Locate the cell with the specified text and output its (x, y) center coordinate. 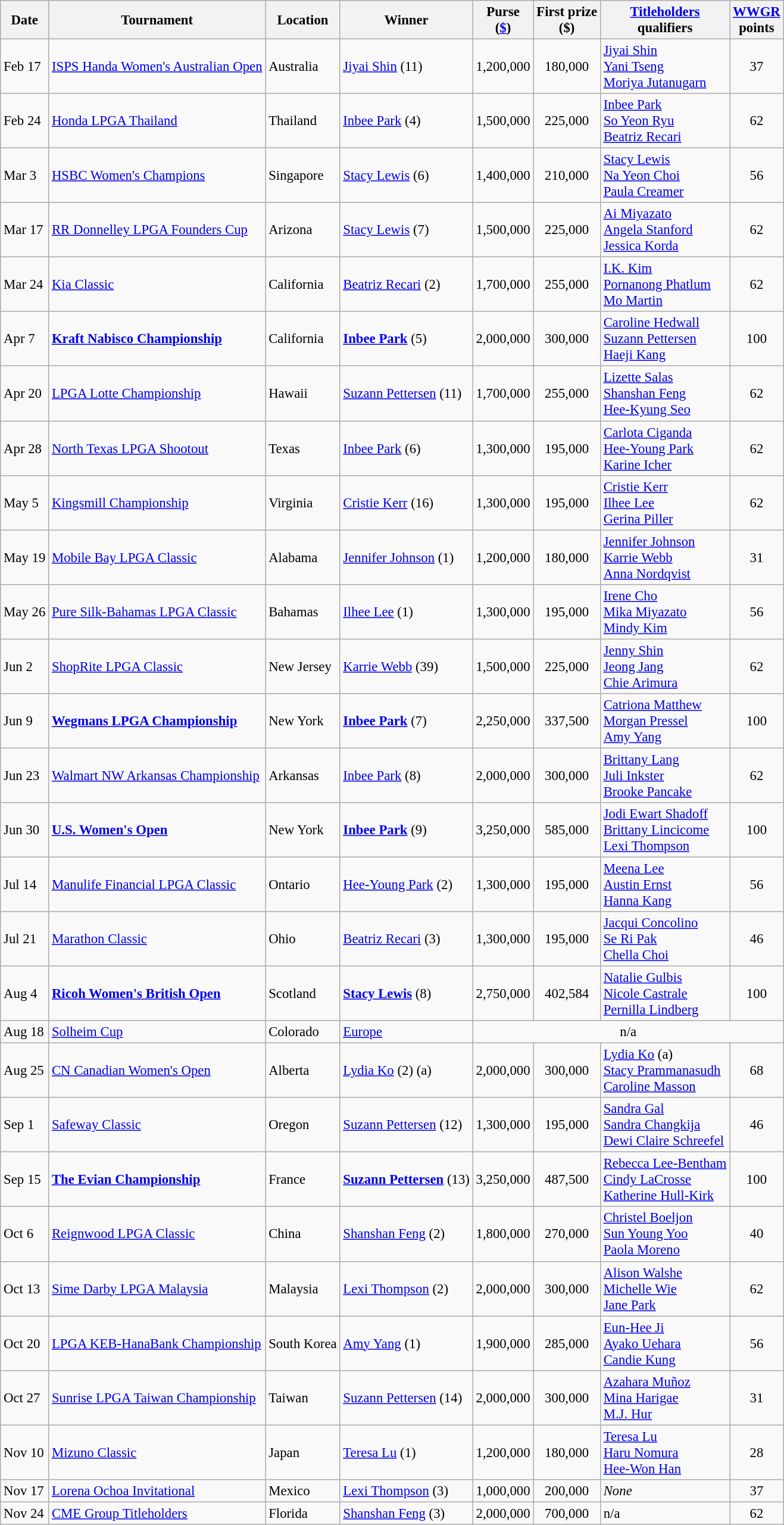
Lizette Salas Shanshan Feng Hee-Kyung Seo (664, 394)
Purse($) (503, 20)
ISPS Handa Women's Australian Open (157, 67)
I.K. Kim Pornanong Phatlum Mo Martin (664, 285)
Irene Cho Mika Miyazato Mindy Kim (664, 612)
2,250,000 (503, 721)
Japan (302, 1452)
Oct 20 (25, 1343)
Sandra Gal Sandra Changkija Dewi Claire Schreefel (664, 1125)
Nov 17 (25, 1491)
Hee-Young Park (2) (406, 884)
270,000 (567, 1234)
Carlota Ciganda Hee-Young Park Karine Icher (664, 448)
Inbee Park (5) (406, 339)
Jennifer Johnson (1) (406, 557)
Sime Darby LPGA Malaysia (157, 1289)
RR Donnelley LPGA Founders Cup (157, 230)
Mizuno Classic (157, 1452)
Mexico (302, 1491)
Sunrise LPGA Taiwan Championship (157, 1398)
ShopRite LPGA Classic (157, 666)
Location (302, 20)
Alabama (302, 557)
China (302, 1234)
Ricoh Women's British Open (157, 994)
285,000 (567, 1343)
Rebecca Lee-Bentham Cindy LaCrosse Katherine Hull-Kirk (664, 1180)
Suzann Pettersen (13) (406, 1180)
Ontario (302, 884)
Kia Classic (157, 285)
Feb 24 (25, 121)
Oregon (302, 1125)
South Korea (302, 1343)
Aug 4 (25, 994)
Amy Yang (1) (406, 1343)
Wegmans LPGA Championship (157, 721)
Tournament (157, 20)
2,750,000 (503, 994)
Jodi Ewart Shadoff Brittany Lincicome Lexi Thompson (664, 830)
68 (757, 1071)
Jun 2 (25, 666)
May 19 (25, 557)
487,500 (567, 1180)
Caroline Hedwall Suzann Pettersen Haeji Kang (664, 339)
Kingsmill Championship (157, 503)
Safeway Classic (157, 1125)
New Jersey (302, 666)
Meena Lee Austin Ernst Hanna Kang (664, 884)
28 (757, 1452)
Titleholdersqualifiers (664, 20)
Jiyai Shin (11) (406, 67)
Jennifer Johnson Karrie Webb Anna Nordqvist (664, 557)
Stacy Lewis (7) (406, 230)
Arizona (302, 230)
585,000 (567, 830)
Date (25, 20)
Stacy Lewis (8) (406, 994)
Nov 10 (25, 1452)
Manulife Financial LPGA Classic (157, 884)
Arkansas (302, 775)
Karrie Webb (39) (406, 666)
Bahamas (302, 612)
Teresa Lu (1) (406, 1452)
First prize($) (567, 20)
Beatriz Recari (2) (406, 285)
May 26 (25, 612)
40 (757, 1234)
Jiyai Shin Yani Tseng Moriya Jutanugarn (664, 67)
Inbee Park (4) (406, 121)
Mobile Bay LPGA Classic (157, 557)
Lexi Thompson (3) (406, 1491)
Oct 27 (25, 1398)
1,800,000 (503, 1234)
Jul 14 (25, 884)
Sep 15 (25, 1180)
Mar 17 (25, 230)
CME Group Titleholders (157, 1513)
Oct 6 (25, 1234)
Natalie Gulbis Nicole Castrale Pernilla Lindberg (664, 994)
Inbee Park (9) (406, 830)
Suzann Pettersen (14) (406, 1398)
Florida (302, 1513)
Thailand (302, 121)
Feb 17 (25, 67)
Nov 24 (25, 1513)
France (302, 1180)
HSBC Women's Champions (157, 176)
Virginia (302, 503)
Solheim Cup (157, 1032)
Apr 7 (25, 339)
Brittany Lang Juli Inkster Brooke Pancake (664, 775)
Suzann Pettersen (12) (406, 1125)
Jun 9 (25, 721)
210,000 (567, 176)
None (664, 1491)
Aug 25 (25, 1071)
Mar 24 (25, 285)
Inbee Park (8) (406, 775)
Lexi Thompson (2) (406, 1289)
Ilhee Lee (1) (406, 612)
Inbee Park So Yeon Ryu Beatriz Recari (664, 121)
Taiwan (302, 1398)
Suzann Pettersen (11) (406, 394)
Oct 13 (25, 1289)
700,000 (567, 1513)
U.S. Women's Open (157, 830)
Walmart NW Arkansas Championship (157, 775)
Australia (302, 67)
Beatriz Recari (3) (406, 939)
Mar 3 (25, 176)
Jun 30 (25, 830)
Shanshan Feng (3) (406, 1513)
Aug 18 (25, 1032)
Malaysia (302, 1289)
Alberta (302, 1071)
Lydia Ko (a) Stacy Prammanasudh Caroline Masson (664, 1071)
Sep 1 (25, 1125)
Texas (302, 448)
Jul 21 (25, 939)
LPGA KEB-HanaBank Championship (157, 1343)
Lydia Ko (2) (a) (406, 1071)
Winner (406, 20)
Shanshan Feng (2) (406, 1234)
Europe (406, 1032)
Reignwood LPGA Classic (157, 1234)
Kraft Nabisco Championship (157, 339)
North Texas LPGA Shootout (157, 448)
Azahara Muñoz Mina Harigae M.J. Hur (664, 1398)
Colorado (302, 1032)
Apr 28 (25, 448)
Cristie Kerr Ilhee Lee Gerina Piller (664, 503)
Stacy Lewis (6) (406, 176)
Catriona Matthew Morgan Pressel Amy Yang (664, 721)
Jacqui Concolino Se Ri Pak Chella Choi (664, 939)
Jun 23 (25, 775)
Pure Silk-Bahamas LPGA Classic (157, 612)
Marathon Classic (157, 939)
Cristie Kerr (16) (406, 503)
WWGRpoints (757, 20)
1,900,000 (503, 1343)
402,584 (567, 994)
CN Canadian Women's Open (157, 1071)
Ai Miyazato Angela Stanford Jessica Korda (664, 230)
Jenny Shin Jeong Jang Chie Arimura (664, 666)
Inbee Park (7) (406, 721)
200,000 (567, 1491)
Scotland (302, 994)
Alison Walshe Michelle Wie Jane Park (664, 1289)
Singapore (302, 176)
Eun-Hee Ji Ayako Uehara Candie Kung (664, 1343)
Inbee Park (6) (406, 448)
Honda LPGA Thailand (157, 121)
Lorena Ochoa Invitational (157, 1491)
Stacy Lewis Na Yeon Choi Paula Creamer (664, 176)
1,000,000 (503, 1491)
Ohio (302, 939)
1,400,000 (503, 176)
LPGA Lotte Championship (157, 394)
Apr 20 (25, 394)
Christel Boeljon Sun Young Yoo Paola Moreno (664, 1234)
The Evian Championship (157, 1180)
May 5 (25, 503)
337,500 (567, 721)
Teresa Lu Haru Nomura Hee-Won Han (664, 1452)
Hawaii (302, 394)
